Output the (x, y) coordinate of the center of the cell containing the given text.  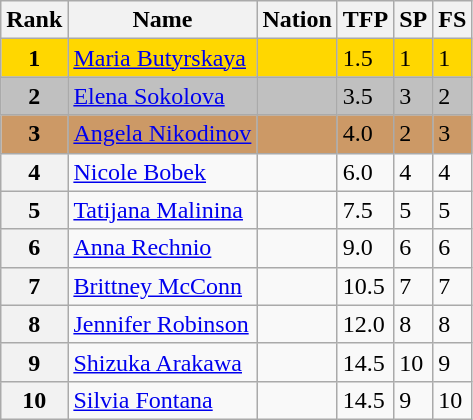
6.0 (365, 172)
Nation (297, 20)
Silvia Fontana (162, 400)
Angela Nikodinov (162, 134)
Name (162, 20)
Elena Sokolova (162, 96)
Tatijana Malinina (162, 210)
TFP (365, 20)
4.0 (365, 134)
Anna Rechnio (162, 248)
SP (414, 20)
3.5 (365, 96)
Rank (34, 20)
FS (452, 20)
9.0 (365, 248)
Nicole Bobek (162, 172)
7.5 (365, 210)
Jennifer Robinson (162, 324)
1.5 (365, 58)
Brittney McConn (162, 286)
Maria Butyrskaya (162, 58)
10.5 (365, 286)
12.0 (365, 324)
Shizuka Arakawa (162, 362)
